Provide the (X, Y) coordinate of the cell's center where the given text is located.  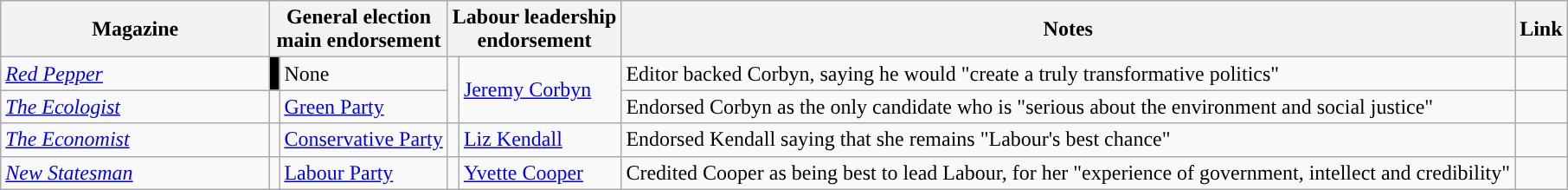
Editor backed Corbyn, saying he would "create a truly transformative politics" (1068, 74)
Credited Cooper as being best to lead Labour, for her "experience of government, intellect and credibility" (1068, 173)
Notes (1068, 29)
Labour Party (363, 173)
Liz Kendall (540, 140)
Conservative Party (363, 140)
None (363, 74)
New Statesman (135, 173)
Green Party (363, 107)
General electionmain endorsement (358, 29)
Link (1541, 29)
Labour leadershipendorsement (535, 29)
Magazine (135, 29)
Endorsed Corbyn as the only candidate who is "serious about the environment and social justice" (1068, 107)
Red Pepper (135, 74)
Endorsed Kendall saying that she remains "Labour's best chance" (1068, 140)
Jeremy Corbyn (540, 90)
The Economist (135, 140)
The Ecologist (135, 107)
Yvette Cooper (540, 173)
